Search for the cell housing the specified text and yield its (x, y) center coordinate. 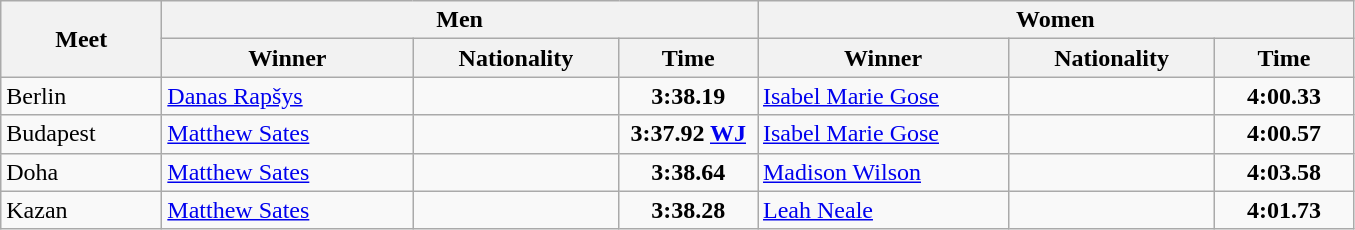
Kazan (82, 210)
Doha (82, 172)
3:38.64 (688, 172)
Leah Neale (884, 210)
4:01.73 (1284, 210)
3:38.28 (688, 210)
Danas Rapšys (288, 96)
4:03.58 (1284, 172)
4:00.57 (1284, 134)
Madison Wilson (884, 172)
Berlin (82, 96)
Budapest (82, 134)
4:00.33 (1284, 96)
3:38.19 (688, 96)
Men (460, 20)
Women (1056, 20)
3:37.92 WJ (688, 134)
Meet (82, 39)
